Output the (X, Y) coordinate of the center of the cell containing the given text.  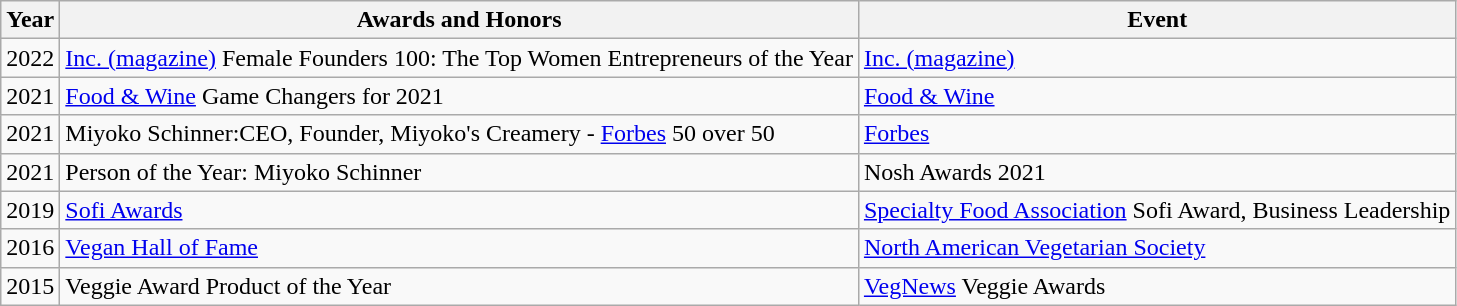
Specialty Food Association Sofi Award, Business Leadership (1156, 210)
Inc. (magazine) Female Founders 100: The Top Women Entrepreneurs of the Year (460, 58)
Year (30, 20)
Nosh Awards 2021 (1156, 172)
VegNews Veggie Awards (1156, 286)
Food & Wine Game Changers for 2021 (460, 96)
2015 (30, 286)
2019 (30, 210)
Forbes (1156, 134)
Person of the Year: Miyoko Schinner (460, 172)
Food & Wine (1156, 96)
Event (1156, 20)
Sofi Awards (460, 210)
North American Vegetarian Society (1156, 248)
Awards and Honors (460, 20)
2016 (30, 248)
Veggie Award Product of the Year (460, 286)
Vegan Hall of Fame (460, 248)
Miyoko Schinner:CEO, Founder, Miyoko's Creamery - Forbes 50 over 50 (460, 134)
Inc. (magazine) (1156, 58)
2022 (30, 58)
